Output the [X, Y] coordinate of the center of the cell containing the given text.  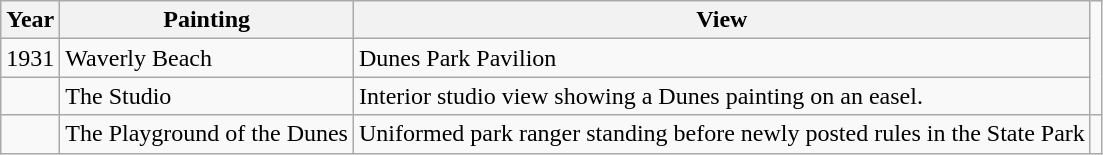
View [722, 20]
Dunes Park Pavilion [722, 58]
1931 [30, 58]
Painting [207, 20]
Interior studio view showing a Dunes painting on an easel. [722, 96]
The Playground of the Dunes [207, 134]
Year [30, 20]
The Studio [207, 96]
Uniformed park ranger standing before newly posted rules in the State Park [722, 134]
Waverly Beach [207, 58]
